Provide the [x, y] coordinate of the cell's center where the given text is located.  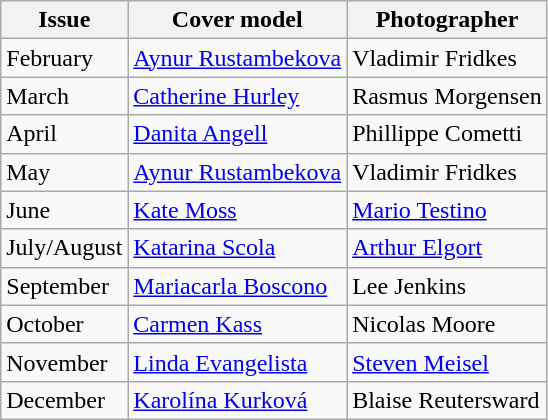
Photographer [448, 20]
November [64, 362]
April [64, 134]
June [64, 210]
Kate Moss [238, 210]
Katarina Scola [238, 248]
Blaise Reutersward [448, 400]
Steven Meisel [448, 362]
Nicolas Moore [448, 324]
July/August [64, 248]
October [64, 324]
Phillippe Cometti [448, 134]
Rasmus Morgensen [448, 96]
Arthur Elgort [448, 248]
Mariacarla Boscono [238, 286]
Cover model [238, 20]
Issue [64, 20]
February [64, 58]
May [64, 172]
March [64, 96]
Linda Evangelista [238, 362]
Catherine Hurley [238, 96]
Karolína Kurková [238, 400]
September [64, 286]
Lee Jenkins [448, 286]
Danita Angell [238, 134]
Carmen Kass [238, 324]
Mario Testino [448, 210]
December [64, 400]
